Extract the [x, y] coordinate from the center of the cell holding the provided text.  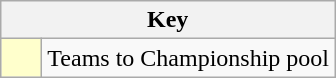
Key [168, 20]
Teams to Championship pool [188, 58]
